Capture the cell that displays the provided text and extract its (x, y) central coordinate. 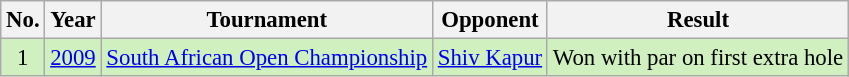
South African Open Championship (266, 58)
Opponent (490, 20)
Shiv Kapur (490, 58)
1 (23, 58)
Tournament (266, 20)
Year (73, 20)
2009 (73, 58)
Result (698, 20)
No. (23, 20)
Won with par on first extra hole (698, 58)
